Provide the (X, Y) coordinate of the cell's center where the given text is located.  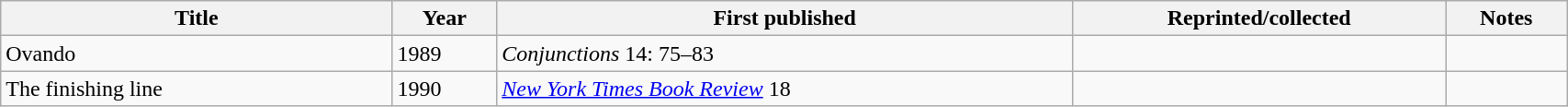
First published (784, 18)
The finishing line (197, 89)
1989 (445, 53)
1990 (445, 89)
Reprinted/collected (1259, 18)
Notes (1506, 18)
Title (197, 18)
New York Times Book Review 18 (784, 89)
Year (445, 18)
Conjunctions 14: 75–83 (784, 53)
Ovando (197, 53)
